Return the [X, Y] coordinate for the center point of the cell that contains the specified text.  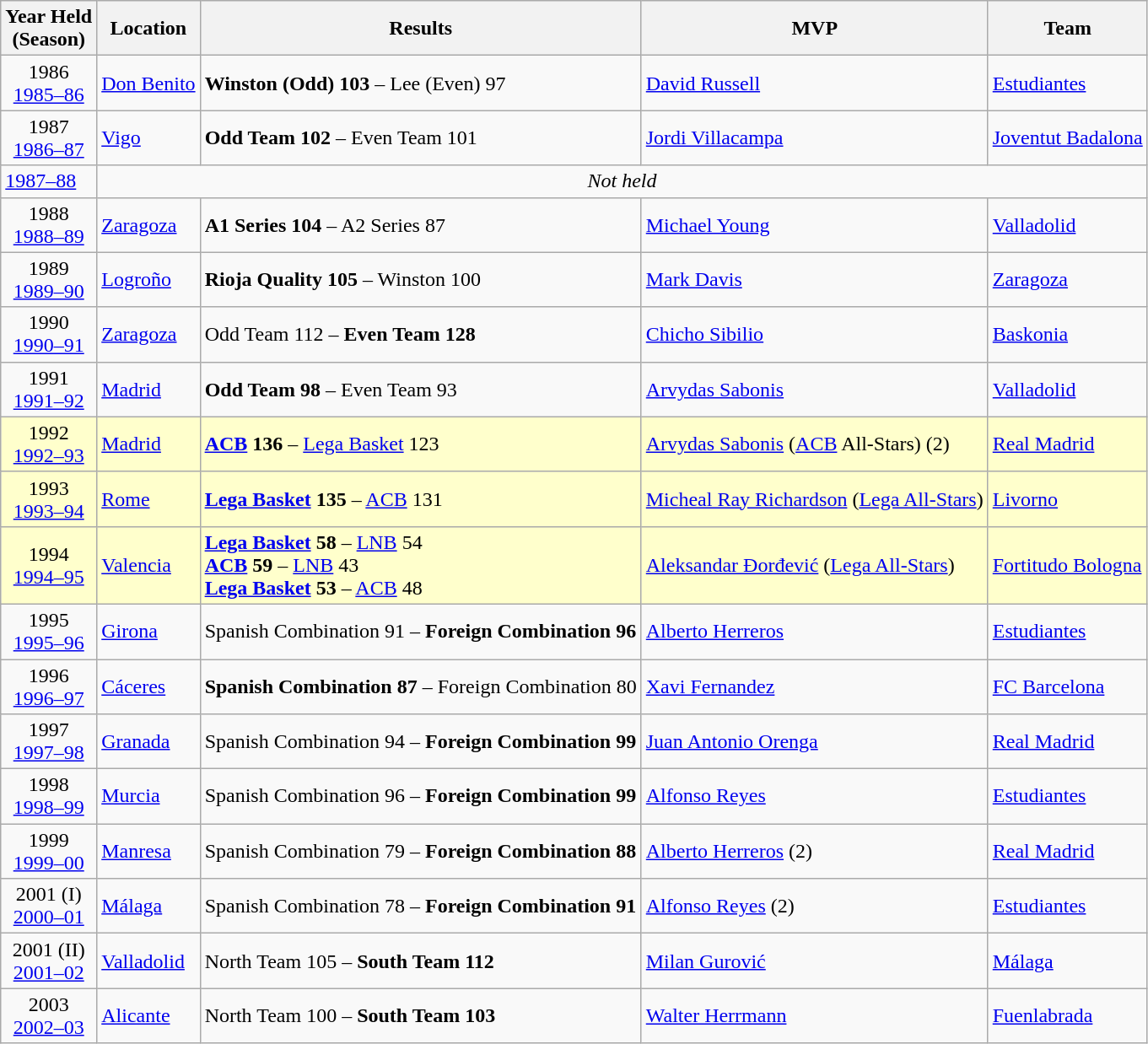
Michael Young [815, 224]
Livorno [1068, 499]
Aleksandar Đorđević (Lega All-Stars) [815, 565]
Spanish Combination 87 – Foreign Combination 80 [420, 686]
Alicante [148, 1015]
19921992–93 [49, 444]
A1 Series 104 – A2 Series 87 [420, 224]
19861985–86 [49, 83]
Odd Team 98 – Even Team 93 [420, 390]
19971997–98 [49, 742]
19871986–87 [49, 138]
Jordi Villacampa [815, 138]
Joventut Badalona [1068, 138]
Lega Basket 135 – ACB 131 [420, 499]
Rioja Quality 105 – Winston 100 [420, 280]
Spanish Combination 78 – Foreign Combination 91 [420, 906]
19981998–99 [49, 796]
Spanish Combination 91 – Foreign Combination 96 [420, 631]
Results [420, 29]
North Team 105 – South Team 112 [420, 961]
Winston (Odd) 103 – Lee (Even) 97 [420, 83]
Walter Herrmann [815, 1015]
Fuenlabrada [1068, 1015]
Rome [148, 499]
1987–88 [49, 181]
19891989–90 [49, 280]
Lega Basket 58 – LNB 54ACB 59 – LNB 43Lega Basket 53 – ACB 48 [420, 565]
Xavi Fernandez [815, 686]
Spanish Combination 96 – Foreign Combination 99 [420, 796]
Mark Davis [815, 280]
Team [1068, 29]
Odd Team 112 – Even Team 128 [420, 334]
Arvydas Sabonis (ACB All-Stars) (2) [815, 444]
Valencia [148, 565]
Spanish Combination 94 – Foreign Combination 99 [420, 742]
Alfonso Reyes [815, 796]
Alfonso Reyes (2) [815, 906]
Logroño [148, 280]
19961996–97 [49, 686]
Arvydas Sabonis [815, 390]
Chicho Sibilio [815, 334]
Location [148, 29]
19931993–94 [49, 499]
19881988–89 [49, 224]
Not held [623, 181]
19901990–91 [49, 334]
Cáceres [148, 686]
Vigo [148, 138]
Granada [148, 742]
Spanish Combination 79 – Foreign Combination 88 [420, 852]
20032002–03 [49, 1015]
Micheal Ray Richardson (Lega All-Stars) [815, 499]
Don Benito [148, 83]
MVP [815, 29]
19941994–95 [49, 565]
Year Held (Season) [49, 29]
Fortitudo Bologna [1068, 565]
FC Barcelona [1068, 686]
ACB 136 – Lega Basket 123 [420, 444]
19951995–96 [49, 631]
2001 (I)2000–01 [49, 906]
Manresa [148, 852]
Girona [148, 631]
Alberto Herreros (2) [815, 852]
Odd Team 102 – Even Team 101 [420, 138]
North Team 100 – South Team 103 [420, 1015]
2001 (II)2001–02 [49, 961]
19991999–00 [49, 852]
David Russell [815, 83]
Baskonia [1068, 334]
Murcia [148, 796]
Milan Gurović [815, 961]
19911991–92 [49, 390]
Juan Antonio Orenga [815, 742]
Alberto Herreros [815, 631]
